Determine the [X, Y] coordinate at the center of the cell enclosing the given text.  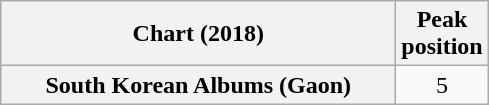
5 [442, 85]
Chart (2018) [198, 34]
South Korean Albums (Gaon) [198, 85]
Peakposition [442, 34]
